Extract the [x, y] coordinate from the center of the cell holding the provided text.  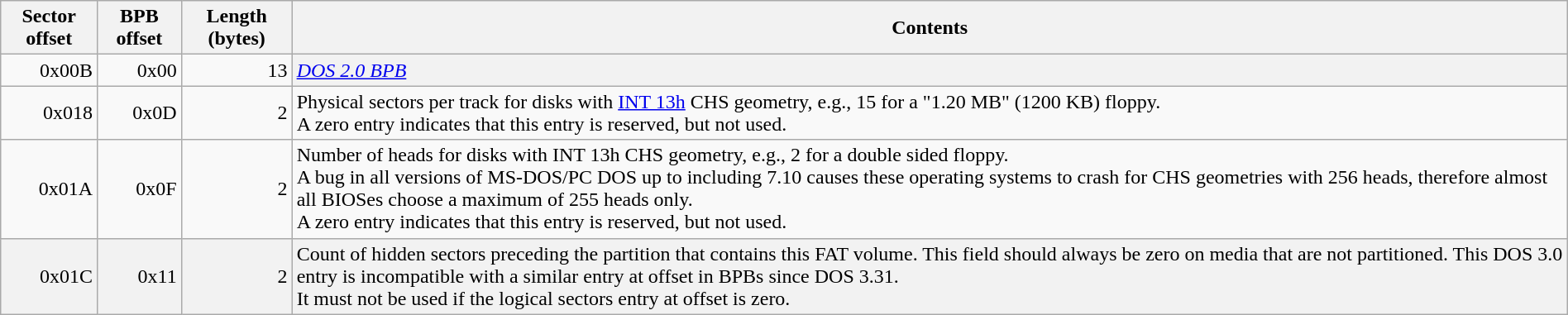
0x00 [140, 70]
0x01C [50, 276]
DOS 2.0 BPB [930, 70]
0x0F [140, 189]
Sector offset [50, 28]
0x018 [50, 112]
0x0D [140, 112]
0x11 [140, 276]
Contents [930, 28]
0x01A [50, 189]
BPB offset [140, 28]
13 [237, 70]
0x00B [50, 70]
Length (bytes) [237, 28]
